Extract the (X, Y) coordinate from the center of the cell holding the provided text.  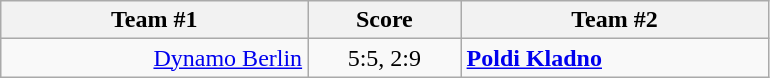
Team #2 (614, 20)
Poldi Kladno (614, 58)
Team #1 (154, 20)
5:5, 2:9 (384, 58)
Dynamo Berlin (154, 58)
Score (384, 20)
